Extract the (x, y) coordinate from the center of the cell holding the provided text.  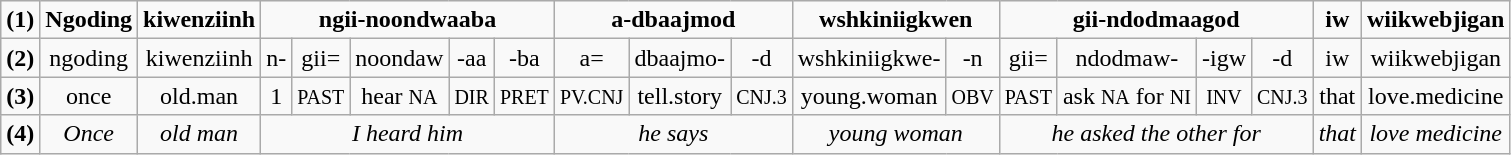
a-dbaajmod (673, 20)
Once (89, 134)
(2) (20, 58)
INV (1224, 96)
once (89, 96)
ask NA for NI (1126, 96)
-n (972, 58)
dbaajmo- (680, 58)
ndodmaw- (1126, 58)
he asked the other for (1156, 134)
wshkiniigkwe- (869, 58)
Ngoding (89, 20)
a= (592, 58)
n- (276, 58)
young.woman (869, 96)
noondaw (400, 58)
young woman (896, 134)
OBV (972, 96)
(1) (20, 20)
old.man (200, 96)
ngii-noondwaaba (408, 20)
I heard him (408, 134)
old man (200, 134)
he says (673, 134)
PRET (524, 96)
PV.CNJ (592, 96)
wshkiniigkwen (896, 20)
hear NA (400, 96)
love medicine (1436, 134)
tell.story (680, 96)
(4) (20, 134)
-aa (472, 58)
(3) (20, 96)
love.medicine (1436, 96)
1 (276, 96)
DIR (472, 96)
-igw (1224, 58)
gii-ndodmaagod (1156, 20)
ngoding (89, 58)
-ba (524, 58)
